Scan for the cell matching the given text and deliver its [x, y] coordinate at center. 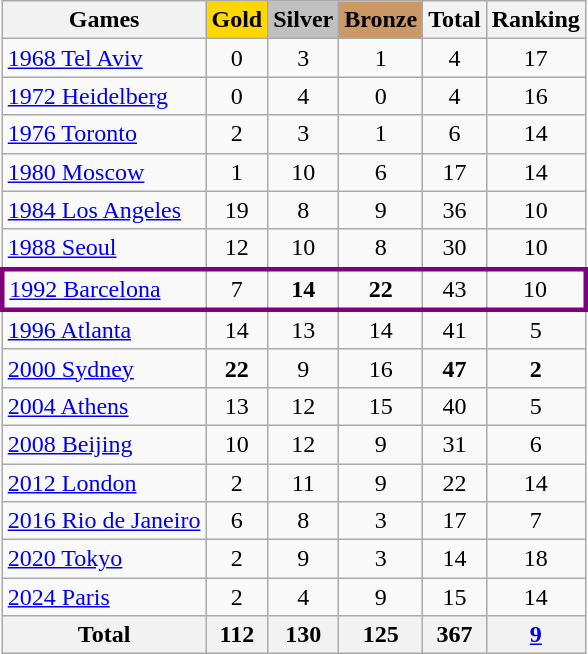
1972 Heidelberg [104, 96]
18 [536, 559]
Bronze [381, 20]
2024 Paris [104, 597]
367 [455, 635]
130 [304, 635]
40 [455, 406]
11 [304, 483]
1968 Tel Aviv [104, 58]
30 [455, 249]
1996 Atlanta [104, 330]
19 [237, 210]
1992 Barcelona [104, 290]
1988 Seoul [104, 249]
Games [104, 20]
Ranking [536, 20]
2020 Tokyo [104, 559]
31 [455, 444]
41 [455, 330]
2012 London [104, 483]
43 [455, 290]
1984 Los Angeles [104, 210]
1980 Moscow [104, 172]
36 [455, 210]
125 [381, 635]
1976 Toronto [104, 134]
2004 Athens [104, 406]
2000 Sydney [104, 368]
47 [455, 368]
Gold [237, 20]
2008 Beijing [104, 444]
112 [237, 635]
Silver [304, 20]
2016 Rio de Janeiro [104, 521]
